From the cell containing the given text, extract its center point as [x, y] coordinate. 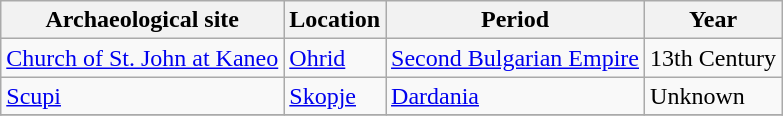
Archaeological site [142, 20]
Dardania [516, 96]
Scupi [142, 96]
Location [335, 20]
Year [714, 20]
Unknown [714, 96]
Period [516, 20]
Second Bulgarian Empire [516, 58]
Ohrid [335, 58]
Skopje [335, 96]
Church of St. John at Kaneo [142, 58]
13th Century [714, 58]
